Capture the cell that displays the provided text and extract its [X, Y] central coordinate. 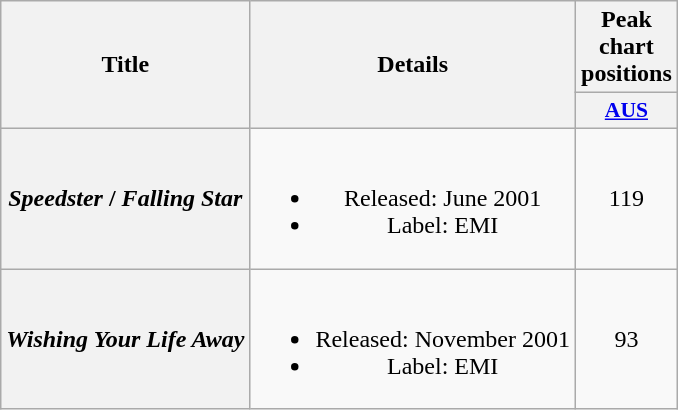
Released: November 2001Label: EMI [413, 338]
Peak chart positions [627, 47]
AUS [627, 111]
Wishing Your Life Away [126, 338]
93 [627, 338]
Speedster / Falling Star [126, 198]
119 [627, 198]
Released: June 2001Label: EMI [413, 198]
Details [413, 65]
Title [126, 65]
